Scan for the cell matching the given text and deliver its (X, Y) coordinate at center. 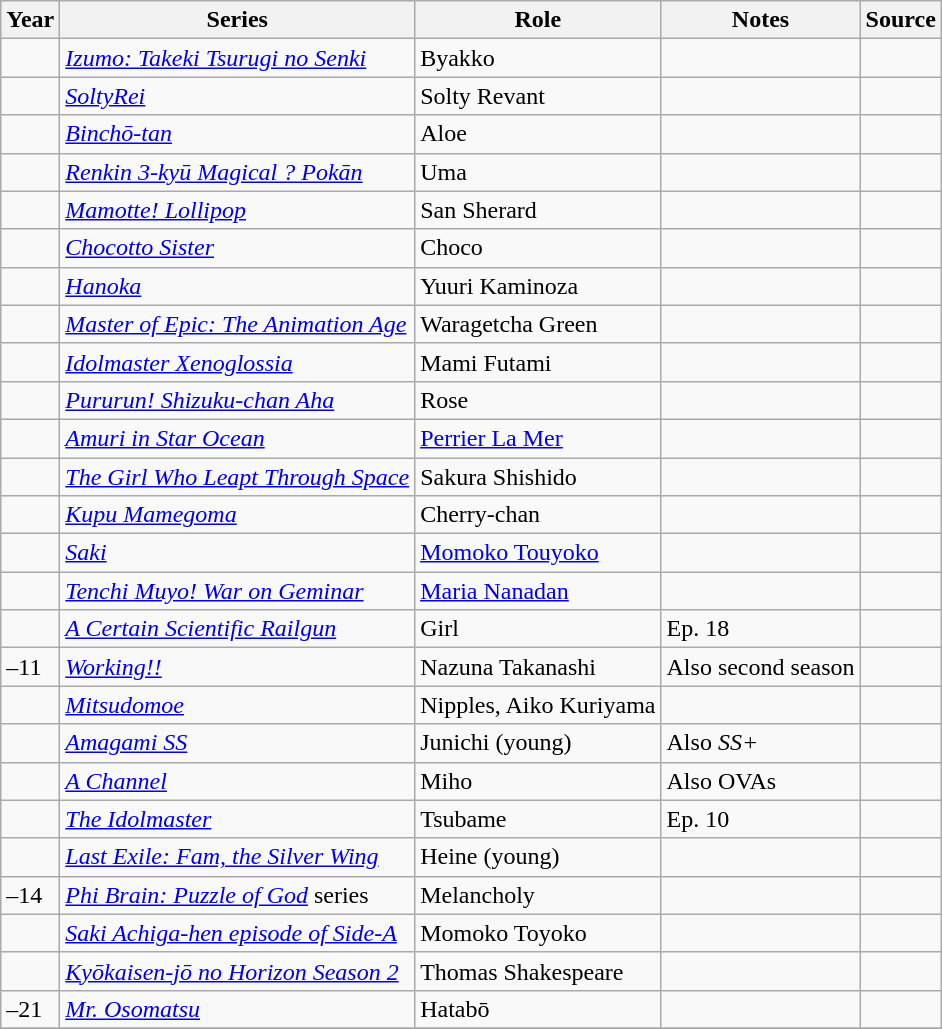
Idolmaster Xenoglossia (238, 362)
Saki (238, 553)
Last Exile: Fam, the Silver Wing (238, 857)
Also second season (760, 667)
Uma (538, 172)
Miho (538, 781)
Saki Achiga-hen episode of Side-A (238, 933)
Year (30, 20)
The Girl Who Leapt Through Space (238, 477)
Izumo: Takeki Tsurugi no Senki (238, 58)
Mr. Osomatsu (238, 1009)
Chocotto Sister (238, 248)
San Sherard (538, 210)
Ep. 18 (760, 629)
Junichi (young) (538, 743)
Maria Nanadan (538, 591)
Renkin 3-kyū Magical ? Pokān (238, 172)
Choco (538, 248)
Working!! (238, 667)
Kupu Mamegoma (238, 515)
Nipples, Aiko Kuriyama (538, 705)
A Channel (238, 781)
Perrier La Mer (538, 438)
Series (238, 20)
Tsubame (538, 819)
Yuuri Kaminoza (538, 286)
Heine (young) (538, 857)
Thomas Shakespeare (538, 971)
Ep. 10 (760, 819)
Sakura Shishido (538, 477)
Waragetcha Green (538, 324)
Hatabō (538, 1009)
Melancholy (538, 895)
Also SS+ (760, 743)
–14 (30, 895)
The Idolmaster (238, 819)
Mami Futami (538, 362)
Cherry-chan (538, 515)
SoltyRei (238, 96)
Momoko Touyoko (538, 553)
Hanoka (238, 286)
–11 (30, 667)
Master of Epic: The Animation Age (238, 324)
Rose (538, 400)
Mamotte! Lollipop (238, 210)
Solty Revant (538, 96)
Kyōkaisen-jō no Horizon Season 2 (238, 971)
Phi Brain: Puzzle of God series (238, 895)
Also OVAs (760, 781)
Role (538, 20)
Girl (538, 629)
A Certain Scientific Railgun (238, 629)
Byakko (538, 58)
Tenchi Muyo! War on Geminar (238, 591)
Pururun! Shizuku-chan Aha (238, 400)
Nazuna Takanashi (538, 667)
Momoko Toyoko (538, 933)
Aloe (538, 134)
Binchō-tan (238, 134)
–21 (30, 1009)
Amagami SS (238, 743)
Amuri in Star Ocean (238, 438)
Notes (760, 20)
Source (900, 20)
Mitsudomoe (238, 705)
